Extract the [x, y] coordinate from the center of the cell holding the provided text.  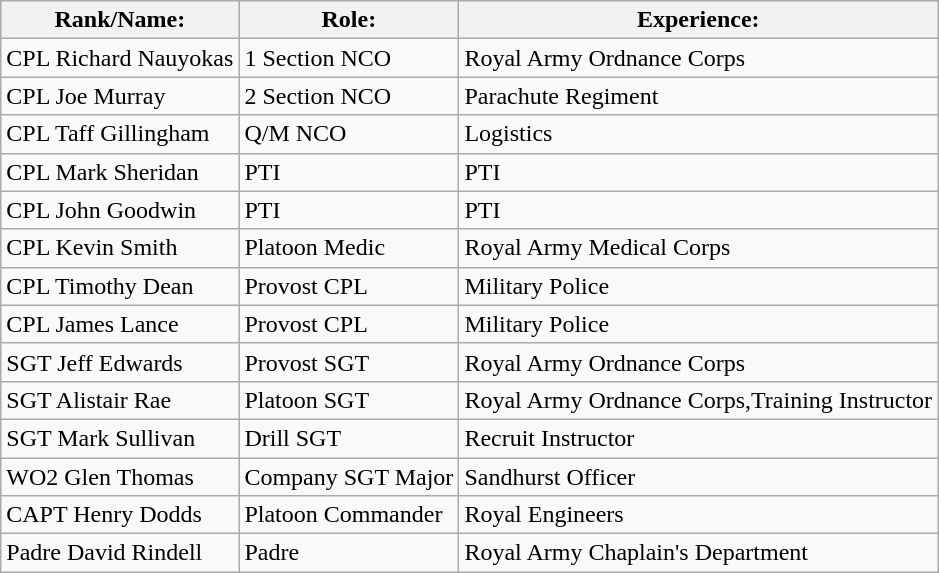
CPL John Goodwin [120, 210]
Royal Army Chaplain's Department [698, 553]
CPL Timothy Dean [120, 286]
WO2 Glen Thomas [120, 477]
Royal Engineers [698, 515]
Logistics [698, 134]
CPL Mark Sheridan [120, 172]
Company SGT Major [349, 477]
Rank/Name: [120, 20]
Experience: [698, 20]
Platoon Commander [349, 515]
Role: [349, 20]
Q/M NCO [349, 134]
Recruit Instructor [698, 438]
Platoon Medic [349, 248]
SGT Jeff Edwards [120, 362]
Sandhurst Officer [698, 477]
Drill SGT [349, 438]
CPL Richard Nauyokas [120, 58]
CPL James Lance [120, 324]
CPL Taff Gillingham [120, 134]
Padre [349, 553]
Royal Army Medical Corps [698, 248]
SGT Alistair Rae [120, 400]
CPL Joe Murray [120, 96]
Parachute Regiment [698, 96]
Provost SGT [349, 362]
SGT Mark Sullivan [120, 438]
Royal Army Ordnance Corps,Training Instructor [698, 400]
CAPT Henry Dodds [120, 515]
Padre David Rindell [120, 553]
2 Section NCO [349, 96]
Platoon SGT [349, 400]
CPL Kevin Smith [120, 248]
1 Section NCO [349, 58]
